Output the (x, y) coordinate of the center of the cell containing the given text.  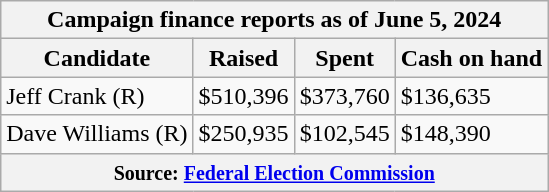
$102,545 (344, 134)
$373,760 (344, 96)
Campaign finance reports as of June 5, 2024 (274, 20)
Cash on hand (471, 58)
$510,396 (244, 96)
$136,635 (471, 96)
$148,390 (471, 134)
Candidate (97, 58)
Raised (244, 58)
Jeff Crank (R) (97, 96)
$250,935 (244, 134)
Dave Williams (R) (97, 134)
Source: Federal Election Commission (274, 172)
Spent (344, 58)
